Pinpoint the cell where the given text exists, returning its (x, y) midpoint coordinate. 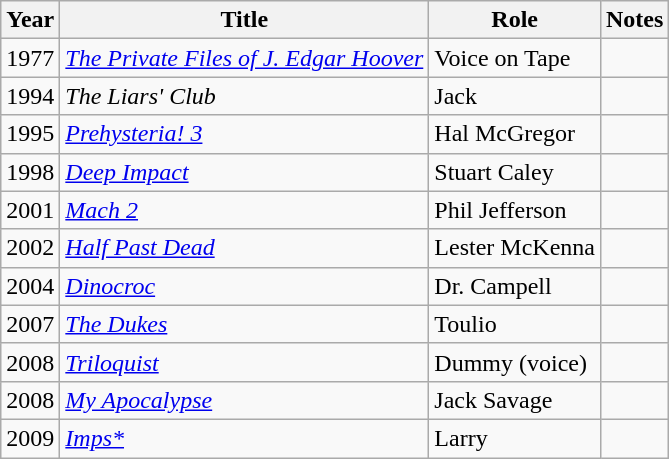
Dinocroc (244, 286)
The Private Files of J. Edgar Hoover (244, 58)
Toulio (515, 324)
Lester McKenna (515, 248)
Prehysteria! 3 (244, 134)
1994 (30, 96)
Title (244, 20)
The Dukes (244, 324)
2001 (30, 210)
Dummy (voice) (515, 362)
My Apocalypse (244, 400)
2009 (30, 438)
1995 (30, 134)
Deep Impact (244, 172)
1977 (30, 58)
Phil Jefferson (515, 210)
Year (30, 20)
2007 (30, 324)
Jack Savage (515, 400)
Stuart Caley (515, 172)
Hal McGregor (515, 134)
Half Past Dead (244, 248)
Jack (515, 96)
Dr. Campell (515, 286)
Mach 2 (244, 210)
Notes (634, 20)
2002 (30, 248)
Larry (515, 438)
Voice on Tape (515, 58)
Role (515, 20)
Imps* (244, 438)
The Liars' Club (244, 96)
Triloquist (244, 362)
1998 (30, 172)
2004 (30, 286)
